Output the [X, Y] coordinate of the center of the cell containing the given text.  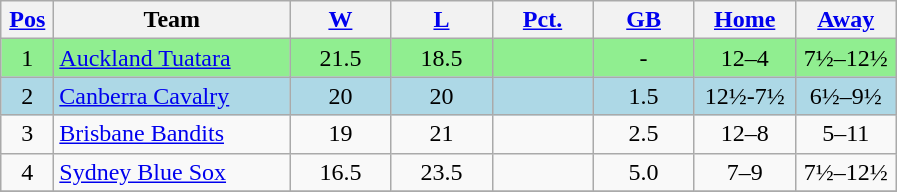
3 [28, 134]
5–11 [846, 134]
4 [28, 172]
1.5 [644, 96]
21.5 [340, 58]
GB [644, 20]
- [644, 58]
23.5 [442, 172]
Auckland Tuatara [172, 58]
Pos [28, 20]
12–4 [744, 58]
Pct. [542, 20]
12½-7½ [744, 96]
7–9 [744, 172]
Away [846, 20]
1 [28, 58]
Brisbane Bandits [172, 134]
2.5 [644, 134]
Home [744, 20]
16.5 [340, 172]
5.0 [644, 172]
W [340, 20]
2 [28, 96]
L [442, 20]
6½–9½ [846, 96]
Canberra Cavalry [172, 96]
21 [442, 134]
12–8 [744, 134]
18.5 [442, 58]
19 [340, 134]
Sydney Blue Sox [172, 172]
Team [172, 20]
